Detect which cell encompasses the target text, then output its (x, y) center coordinate. 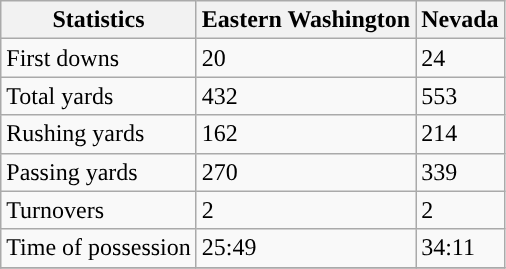
432 (306, 96)
Nevada (460, 20)
214 (460, 134)
24 (460, 58)
First downs (99, 58)
20 (306, 58)
Eastern Washington (306, 20)
Time of possession (99, 248)
Rushing yards (99, 134)
25:49 (306, 248)
Turnovers (99, 210)
Total yards (99, 96)
270 (306, 172)
553 (460, 96)
34:11 (460, 248)
162 (306, 134)
Statistics (99, 20)
339 (460, 172)
Passing yards (99, 172)
